Scan for the cell matching the given text and deliver its (x, y) coordinate at center. 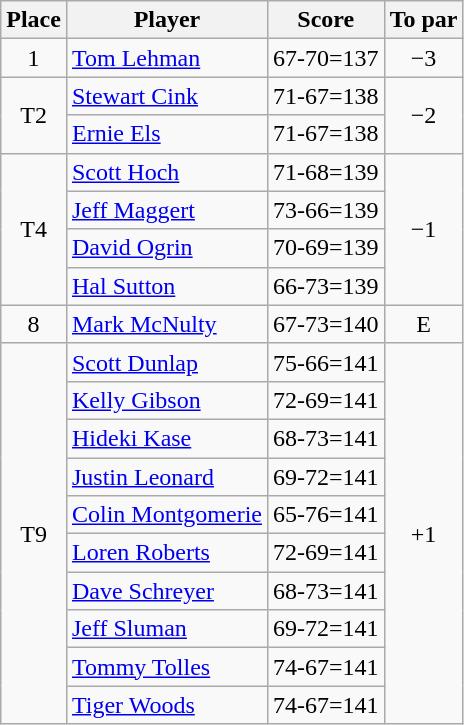
Score (326, 20)
70-69=139 (326, 248)
Justin Leonard (166, 477)
T2 (34, 115)
Tom Lehman (166, 58)
Tiger Woods (166, 705)
T9 (34, 534)
Kelly Gibson (166, 400)
67-73=140 (326, 324)
−1 (424, 229)
Stewart Cink (166, 96)
David Ogrin (166, 248)
Loren Roberts (166, 553)
67-70=137 (326, 58)
Place (34, 20)
65-76=141 (326, 515)
Jeff Maggert (166, 210)
+1 (424, 534)
Scott Dunlap (166, 362)
66-73=139 (326, 286)
75-66=141 (326, 362)
Jeff Sluman (166, 629)
To par (424, 20)
Hideki Kase (166, 438)
Scott Hoch (166, 172)
Mark McNulty (166, 324)
Player (166, 20)
Ernie Els (166, 134)
E (424, 324)
71-68=139 (326, 172)
1 (34, 58)
8 (34, 324)
Hal Sutton (166, 286)
T4 (34, 229)
−3 (424, 58)
Tommy Tolles (166, 667)
73-66=139 (326, 210)
Colin Montgomerie (166, 515)
−2 (424, 115)
Dave Schreyer (166, 591)
